Return (x, y) of the center of cell containing provided text 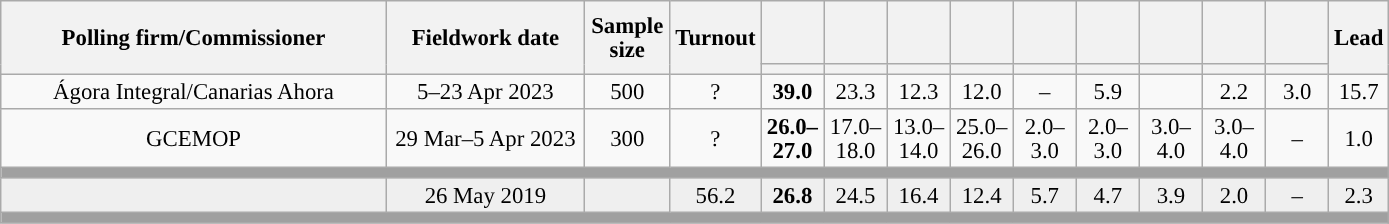
GCEMOP (194, 138)
29 Mar–5 Apr 2023 (485, 138)
17.0–18.0 (856, 138)
12.0 (982, 92)
Lead (1359, 38)
2.0 (1234, 196)
Turnout (716, 38)
16.4 (918, 196)
26.8 (792, 196)
3.9 (1170, 196)
4.7 (1108, 196)
Fieldwork date (485, 38)
2.2 (1234, 92)
Polling firm/Commissioner (194, 38)
26 May 2019 (485, 196)
25.0–26.0 (982, 138)
300 (627, 138)
Ágora Integral/Canarias Ahora (194, 92)
56.2 (716, 196)
500 (627, 92)
5.7 (1044, 196)
15.7 (1359, 92)
24.5 (856, 196)
3.0 (1298, 92)
12.4 (982, 196)
2.3 (1359, 196)
12.3 (918, 92)
5–23 Apr 2023 (485, 92)
13.0–14.0 (918, 138)
5.9 (1108, 92)
1.0 (1359, 138)
Sample size (627, 38)
39.0 (792, 92)
26.0–27.0 (792, 138)
23.3 (856, 92)
